Locate the cell with the specified text and output its [x, y] center coordinate. 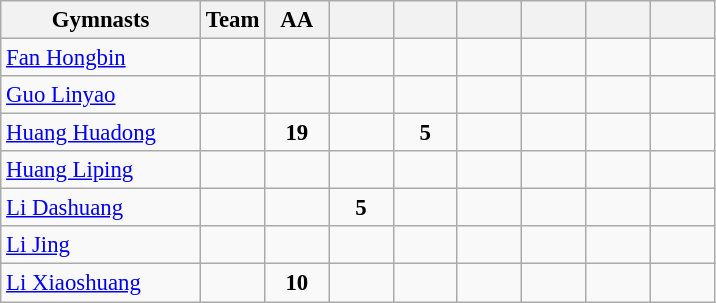
Guo Linyao [101, 95]
Team [232, 20]
Gymnasts [101, 20]
Li Xiaoshuang [101, 283]
Huang Liping [101, 170]
Huang Huadong [101, 133]
Fan Hongbin [101, 58]
Li Jing [101, 245]
AA [297, 20]
Li Dashuang [101, 208]
10 [297, 283]
19 [297, 133]
